Capture the cell that displays the provided text and extract its (X, Y) central coordinate. 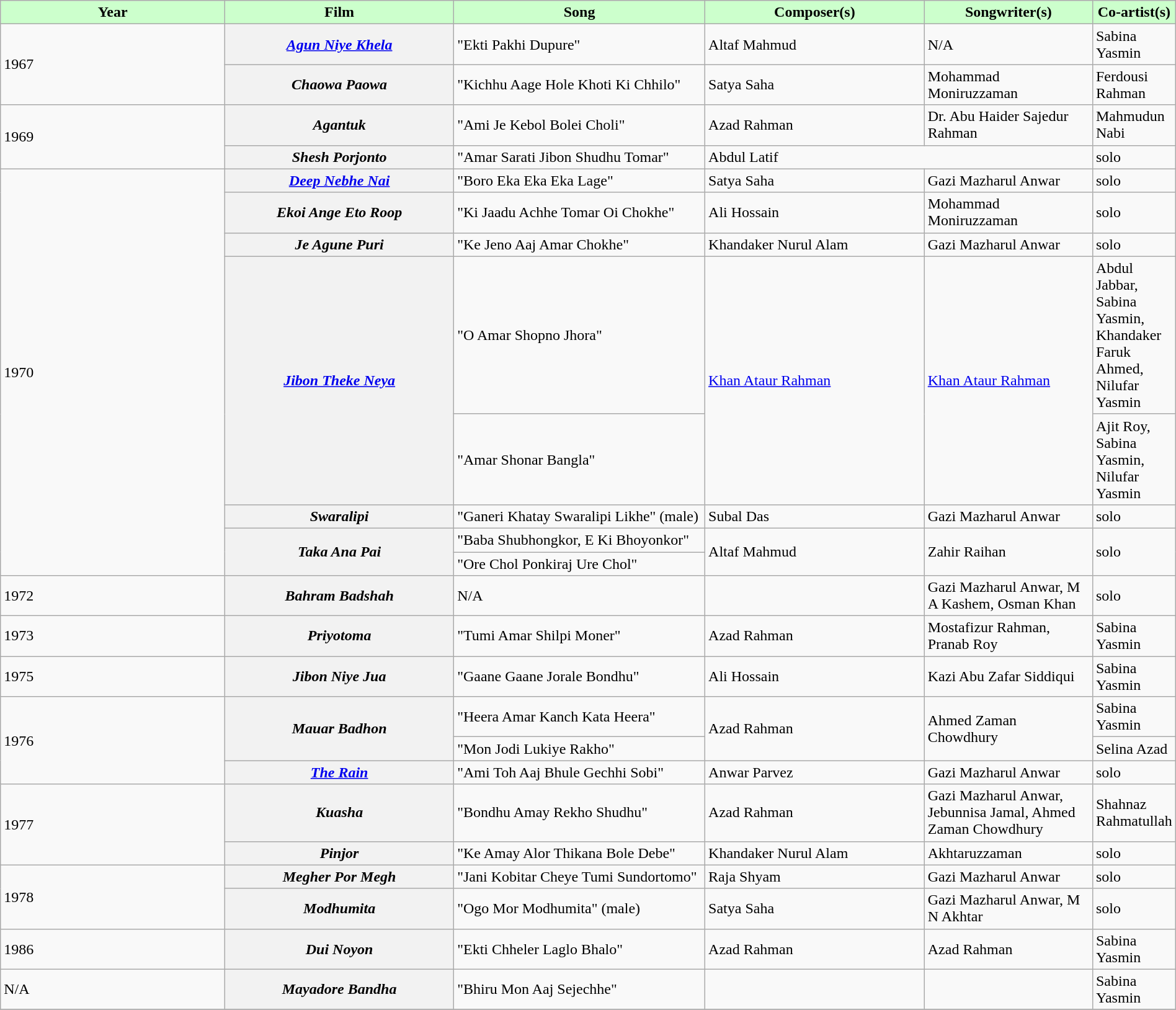
Agun Niye Khela (340, 45)
"O Amar Shopno Jhora" (579, 335)
Gazi Mazharul Anwar, Jebunnisa Jamal, Ahmed Zaman Chowdhury (1009, 813)
"Ke Amay Alor Thikana Bole Debe" (579, 853)
"Ekti Pakhi Dupure" (579, 45)
Film (340, 12)
1975 (113, 676)
Zahir Raihan (1009, 552)
Priyotoma (340, 637)
Abdul Jabbar, Sabina Yasmin, Khandaker Faruk Ahmed, Nilufar Yasmin (1134, 335)
Shahnaz Rahmatullah (1134, 813)
"Ogo Mor Modhumita" (male) (579, 908)
"Boro Eka Eka Eka Lage" (579, 181)
Subal Das (815, 516)
"Tumi Amar Shilpi Moner" (579, 637)
"Amar Sarati Jibon Shudhu Tomar" (579, 157)
Composer(s) (815, 12)
Co-artist(s) (1134, 12)
Je Agune Puri (340, 244)
Akhtaruzzaman (1009, 853)
1977 (113, 825)
Mostafizur Rahman, Pranab Roy (1009, 637)
Anwar Parvez (815, 772)
Abdul Latif (899, 157)
Selina Azad (1134, 749)
Dui Noyon (340, 949)
1969 (113, 136)
"Baba Shubhongkor, E Ki Bhoyonkor" (579, 540)
Taka Ana Pai (340, 552)
1986 (113, 949)
Megher Por Megh (340, 877)
Jibon Theke Neya (340, 380)
Deep Nebhe Nai (340, 181)
"Bondhu Amay Rekho Shudhu" (579, 813)
1972 (113, 596)
"Ganeri Khatay Swaralipi Likhe" (male) (579, 516)
Gazi Mazharul Anwar, M A Kashem, Osman Khan (1009, 596)
Ekoi Ange Eto Roop (340, 212)
Modhumita (340, 908)
1967 (113, 65)
"Gaane Gaane Jorale Bondhu" (579, 676)
1970 (113, 372)
Ahmed Zaman Chowdhury (1009, 728)
1973 (113, 637)
Chaowa Paowa (340, 84)
Swaralipi (340, 516)
"Ami Je Kebol Bolei Choli" (579, 125)
Gazi Mazharul Anwar, M N Akhtar (1009, 908)
Jibon Niye Jua (340, 676)
"Ke Jeno Aaj Amar Chokhe" (579, 244)
Kazi Abu Zafar Siddiqui (1009, 676)
Ajit Roy, Sabina Yasmin, Nilufar Yasmin (1134, 459)
Mauar Badhon (340, 728)
"Kichhu Aage Hole Khoti Ki Chhilo" (579, 84)
"Mon Jodi Lukiye Rakho" (579, 749)
Shesh Porjonto (340, 157)
Ferdousi Rahman (1134, 84)
Dr. Abu Haider Sajedur Rahman (1009, 125)
"Ekti Chheler Laglo Bhalo" (579, 949)
Mayadore Bandha (340, 989)
"Jani Kobitar Cheye Tumi Sundortomo" (579, 877)
Songwriter(s) (1009, 12)
Agantuk (340, 125)
1978 (113, 897)
"Amar Shonar Bangla" (579, 459)
1976 (113, 741)
Raja Shyam (815, 877)
"Ore Chol Ponkiraj Ure Chol" (579, 564)
Song (579, 12)
"Ki Jaadu Achhe Tomar Oi Chokhe" (579, 212)
Mahmudun Nabi (1134, 125)
Year (113, 12)
"Ami Toh Aaj Bhule Gechhi Sobi" (579, 772)
Bahram Badshah (340, 596)
"Bhiru Mon Aaj Sejechhe" (579, 989)
Kuasha (340, 813)
Pinjor (340, 853)
The Rain (340, 772)
"Heera Amar Kanch Kata Heera" (579, 717)
